Scan for the cell matching the given text and deliver its [X, Y] coordinate at center. 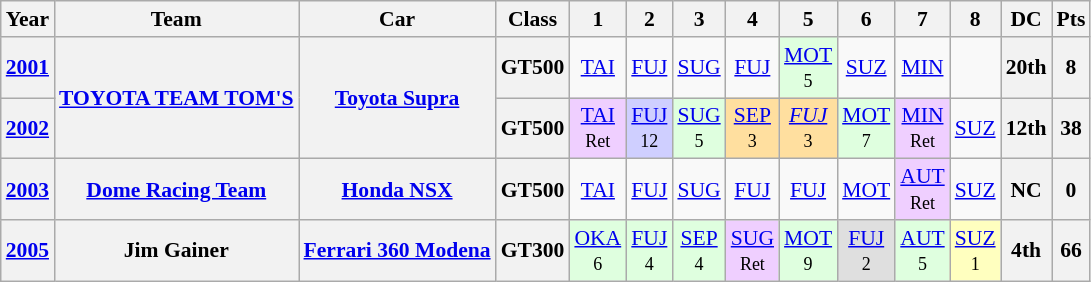
0 [1072, 190]
NC [1026, 190]
Toyota Supra [396, 98]
Ferrari 360 Modena [396, 250]
MOT5 [808, 68]
Jim Gainer [176, 250]
OKA6 [598, 250]
4th [1026, 250]
AUTRet [922, 190]
SEP4 [698, 250]
Class [533, 19]
SUZ1 [976, 250]
MOT9 [808, 250]
FUJ3 [808, 128]
2001 [28, 68]
38 [1072, 128]
AUT5 [922, 250]
20th [1026, 68]
2005 [28, 250]
MOT [866, 190]
MINRet [922, 128]
TAIRet [598, 128]
12th [1026, 128]
SUG5 [698, 128]
2003 [28, 190]
1 [598, 19]
DC [1026, 19]
MOT7 [866, 128]
Pts [1072, 19]
3 [698, 19]
Dome Racing Team [176, 190]
5 [808, 19]
Team [176, 19]
TOYOTA TEAM TOM'S [176, 98]
FUJ12 [649, 128]
GT300 [533, 250]
Year [28, 19]
4 [752, 19]
6 [866, 19]
Car [396, 19]
SUGRet [752, 250]
7 [922, 19]
MIN [922, 68]
2002 [28, 128]
66 [1072, 250]
Honda NSX [396, 190]
SEP3 [752, 128]
2 [649, 19]
FUJ4 [649, 250]
FUJ2 [866, 250]
